Return (x, y) of the center of cell containing provided text 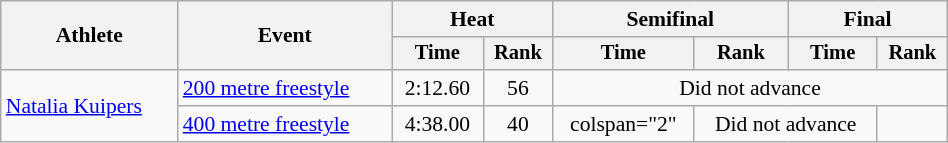
56 (518, 88)
400 metre freestyle (285, 124)
Final (868, 19)
4:38.00 (438, 124)
Athlete (90, 36)
Heat (472, 19)
200 metre freestyle (285, 88)
2:12.60 (438, 88)
Semifinal (670, 19)
40 (518, 124)
Event (285, 36)
colspan="2" (624, 124)
Natalia Kuipers (90, 106)
